Identify which cell holds the provided text, then report its [X, Y] central coordinate. 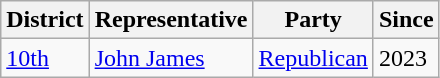
10th [45, 58]
Republican [313, 58]
John James [171, 58]
Party [313, 20]
Since [406, 20]
Representative [171, 20]
District [45, 20]
2023 [406, 58]
